Detect which cell encompasses the target text, then output its [x, y] center coordinate. 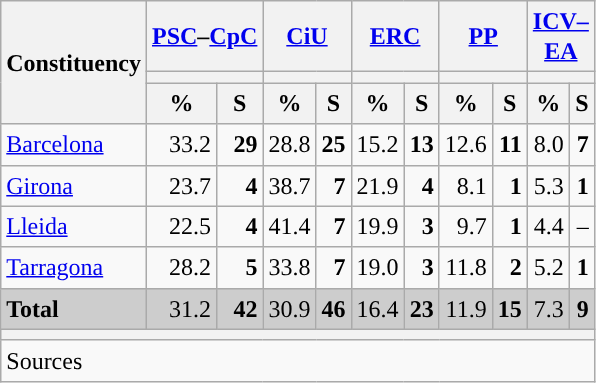
12.6 [466, 144]
33.8 [290, 268]
Girona [74, 186]
30.9 [290, 308]
15.2 [378, 144]
CiU [307, 36]
38.7 [290, 186]
Total [74, 308]
15 [510, 308]
13 [422, 144]
Constituency [74, 62]
9 [582, 308]
28.2 [181, 268]
31.2 [181, 308]
ICV–EA [560, 36]
19.0 [378, 268]
5.2 [548, 268]
16.4 [378, 308]
5.3 [548, 186]
29 [240, 144]
42 [240, 308]
8.0 [548, 144]
PSC–CpC [204, 36]
Barcelona [74, 144]
PP [483, 36]
ERC [395, 36]
11.8 [466, 268]
11 [510, 144]
Lleida [74, 226]
– [582, 226]
Tarragona [74, 268]
21.9 [378, 186]
28.8 [290, 144]
41.4 [290, 226]
Sources [298, 360]
4.4 [548, 226]
19.9 [378, 226]
8.1 [466, 186]
22.5 [181, 226]
5 [240, 268]
23.7 [181, 186]
46 [334, 308]
33.2 [181, 144]
9.7 [466, 226]
2 [510, 268]
7.3 [548, 308]
23 [422, 308]
25 [334, 144]
11.9 [466, 308]
